Return the [x, y] coordinate for the center point of the cell that contains the specified text.  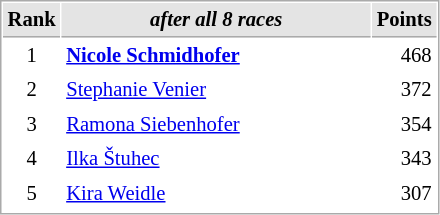
Rank [32, 20]
5 [32, 194]
Ilka Štuhec [216, 158]
1 [32, 56]
4 [32, 158]
2 [32, 90]
Stephanie Venier [216, 90]
307 [404, 194]
354 [404, 124]
Kira Weidle [216, 194]
Points [404, 20]
Nicole Schmidhofer [216, 56]
372 [404, 90]
Ramona Siebenhofer [216, 124]
468 [404, 56]
343 [404, 158]
after all 8 races [216, 20]
3 [32, 124]
